Find where the given text appears and provide that cell's center as [X, Y] coordinate. 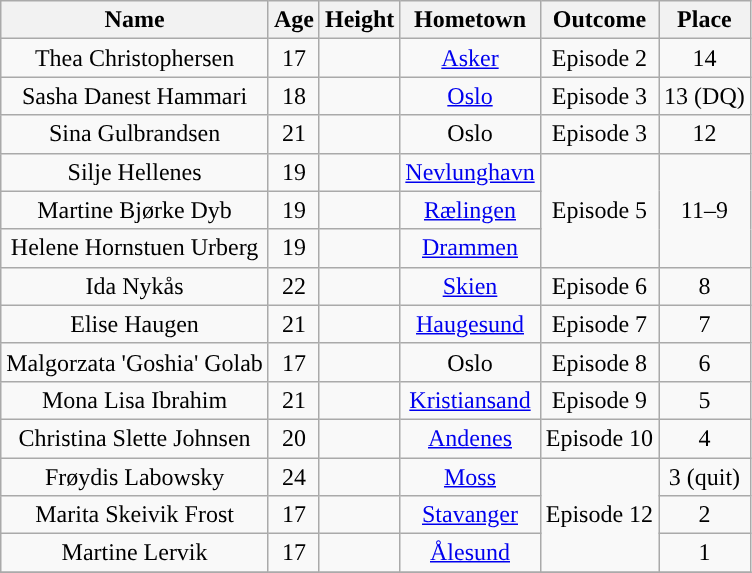
Skien [470, 286]
Sina Gulbrandsen [135, 134]
Rælingen [470, 210]
Episode 7 [599, 324]
Place [705, 20]
Drammen [470, 248]
14 [705, 58]
Helene Hornstuen Urberg [135, 248]
Moss [470, 477]
Martine Lervik [135, 553]
Height [359, 20]
13 (DQ) [705, 96]
Mona Lisa Ibrahim [135, 400]
11–9 [705, 210]
20 [294, 438]
Andenes [470, 438]
5 [705, 400]
Thea Christophersen [135, 58]
Elise Haugen [135, 324]
Christina Slette Johnsen [135, 438]
22 [294, 286]
18 [294, 96]
7 [705, 324]
Episode 6 [599, 286]
Hometown [470, 20]
6 [705, 362]
Frøydis Labowsky [135, 477]
Kristiansand [470, 400]
Outcome [599, 20]
Ida Nykås [135, 286]
Nevlunghavn [470, 172]
Asker [470, 58]
Episode 10 [599, 438]
Malgorzata 'Goshia' Golab [135, 362]
Stavanger [470, 515]
4 [705, 438]
Episode 12 [599, 515]
Haugesund [470, 324]
24 [294, 477]
Silje Hellenes [135, 172]
Marita Skeivik Frost [135, 515]
Name [135, 20]
Episode 2 [599, 58]
Sasha Danest Hammari [135, 96]
Episode 5 [599, 210]
Episode 8 [599, 362]
2 [705, 515]
Ålesund [470, 553]
Episode 9 [599, 400]
Martine Bjørke Dyb [135, 210]
3 (quit) [705, 477]
8 [705, 286]
1 [705, 553]
12 [705, 134]
Age [294, 20]
